From the cell containing the given text, extract its center point as (x, y) coordinate. 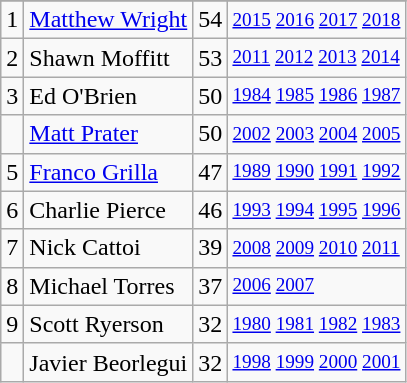
Nick Cattoi (108, 248)
Scott Ryerson (108, 324)
6 (12, 210)
Shawn Moffitt (108, 58)
1989 1990 1991 1992 (316, 172)
7 (12, 248)
2 (12, 58)
46 (210, 210)
1993 1994 1995 1996 (316, 210)
37 (210, 286)
Michael Torres (108, 286)
2008 2009 2010 2011 (316, 248)
Charlie Pierce (108, 210)
Franco Grilla (108, 172)
39 (210, 248)
Ed O'Brien (108, 96)
2006 2007 (316, 286)
1 (12, 20)
54 (210, 20)
9 (12, 324)
2011 2012 2013 2014 (316, 58)
Matthew Wright (108, 20)
Javier Beorlegui (108, 362)
1998 1999 2000 2001 (316, 362)
1980 1981 1982 1983 (316, 324)
Matt Prater (108, 134)
3 (12, 96)
1984 1985 1986 1987 (316, 96)
8 (12, 286)
47 (210, 172)
5 (12, 172)
2002 2003 2004 2005 (316, 134)
53 (210, 58)
2015 2016 2017 2018 (316, 20)
